Provide the [x, y] coordinate of the cell's center where the given text is located.  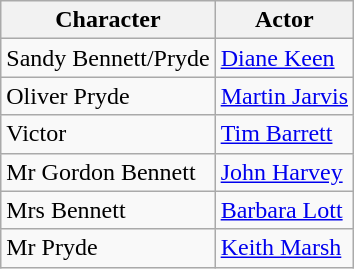
Victor [108, 134]
Diane Keen [284, 58]
Mr Pryde [108, 248]
Tim Barrett [284, 134]
John Harvey [284, 172]
Mr Gordon Bennett [108, 172]
Keith Marsh [284, 248]
Sandy Bennett/Pryde [108, 58]
Actor [284, 20]
Oliver Pryde [108, 96]
Martin Jarvis [284, 96]
Character [108, 20]
Barbara Lott [284, 210]
Mrs Bennett [108, 210]
